Find where the given text appears and provide that cell's center as [X, Y] coordinate. 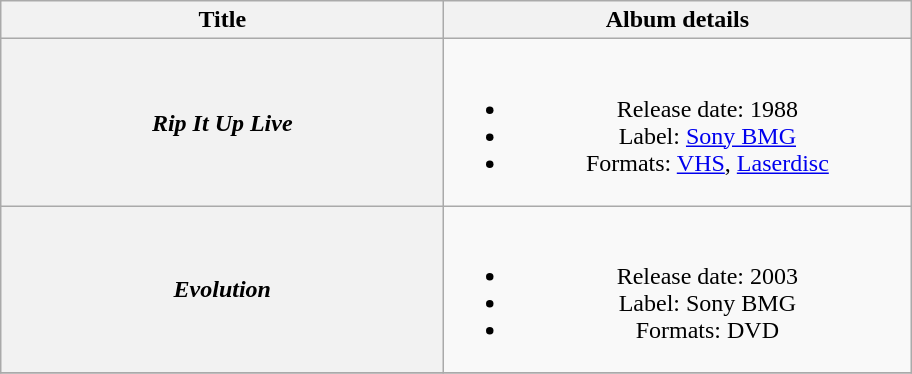
Title [222, 20]
Evolution [222, 290]
Release date: 2003Label: Sony BMGFormats: DVD [678, 290]
Album details [678, 20]
Release date: 1988Label: Sony BMGFormats: VHS, Laserdisc [678, 122]
Rip It Up Live [222, 122]
